Detect which cell encompasses the target text, then output its (x, y) center coordinate. 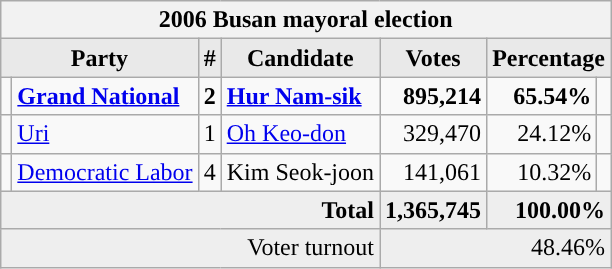
Votes (434, 58)
Oh Keo-don (300, 134)
24.12% (542, 134)
Percentage (549, 58)
Democratic Labor (105, 172)
48.46% (496, 248)
100.00% (549, 210)
10.32% (542, 172)
# (210, 58)
Voter turnout (190, 248)
141,061 (434, 172)
Candidate (300, 58)
1,365,745 (434, 210)
Grand National (105, 96)
65.54% (542, 96)
4 (210, 172)
895,214 (434, 96)
329,470 (434, 134)
Party (100, 58)
Total (190, 210)
1 (210, 134)
Hur Nam-sik (300, 96)
Kim Seok-joon (300, 172)
2006 Busan mayoral election (306, 20)
2 (210, 96)
Uri (105, 134)
